Locate the cell with the specified text and output its (X, Y) center coordinate. 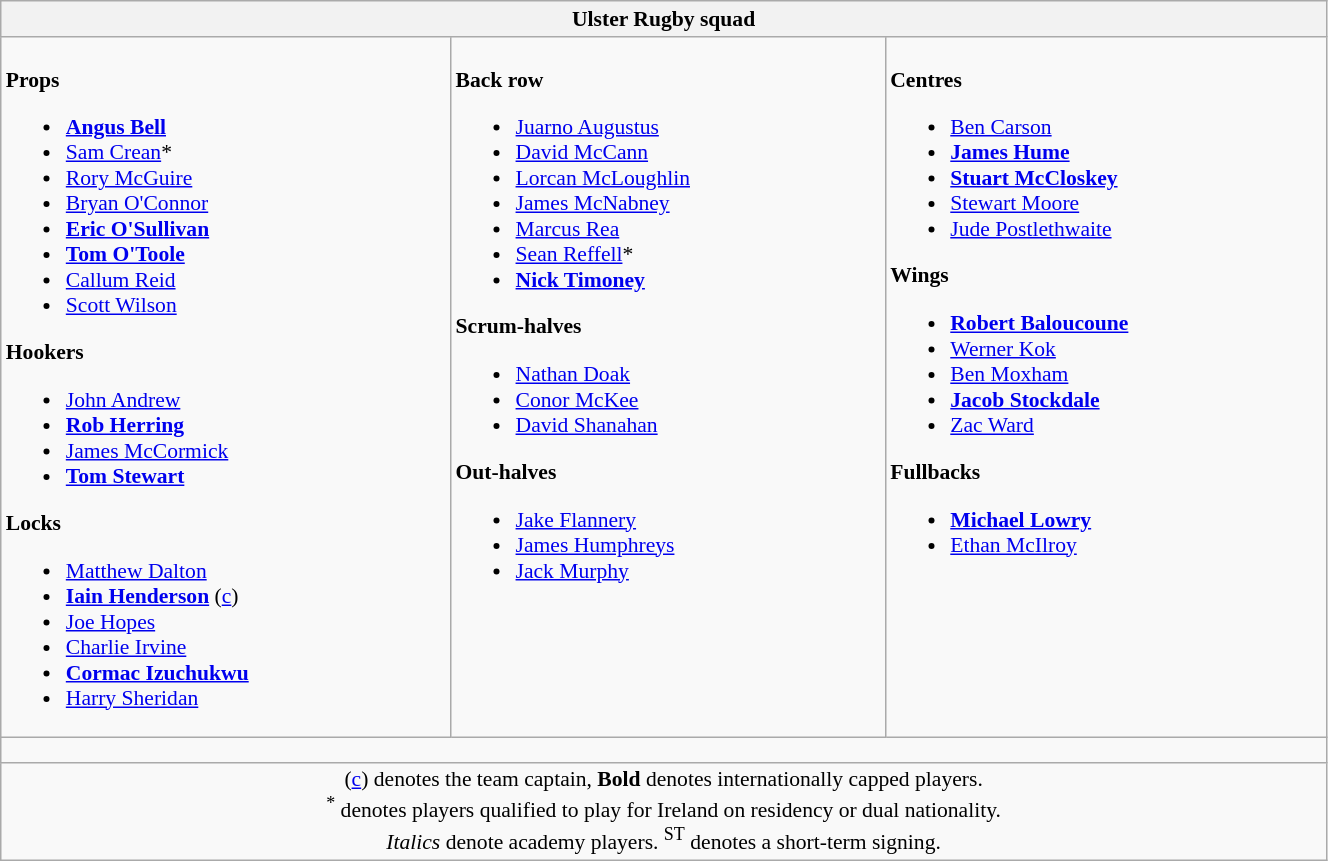
Ulster Rugby squad (664, 19)
